Capture the cell that displays the provided text and extract its (X, Y) central coordinate. 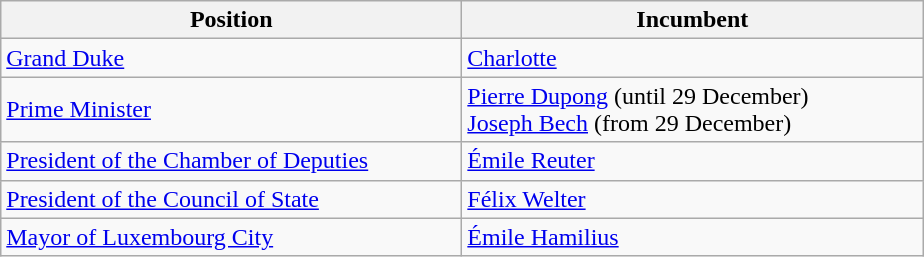
Mayor of Luxembourg City (232, 237)
President of the Chamber of Deputies (232, 161)
Grand Duke (232, 58)
Incumbent (692, 20)
Félix Welter (692, 199)
Émile Reuter (692, 161)
Position (232, 20)
President of the Council of State (232, 199)
Pierre Dupong (until 29 December) Joseph Bech (from 29 December) (692, 110)
Charlotte (692, 58)
Émile Hamilius (692, 237)
Prime Minister (232, 110)
